Pinpoint the cell where the given text exists, returning its [X, Y] midpoint coordinate. 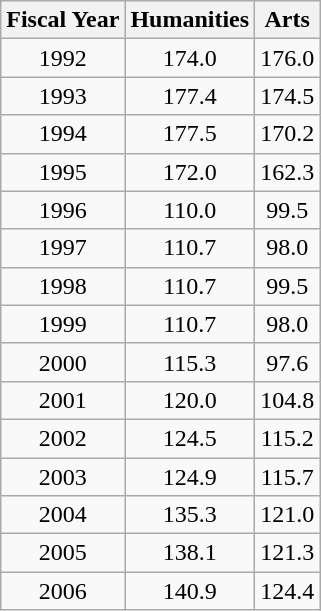
1994 [63, 134]
2005 [63, 553]
177.5 [190, 134]
121.0 [288, 515]
Fiscal Year [63, 20]
177.4 [190, 96]
Humanities [190, 20]
170.2 [288, 134]
135.3 [190, 515]
115.2 [288, 438]
162.3 [288, 172]
174.5 [288, 96]
120.0 [190, 400]
2000 [63, 362]
1995 [63, 172]
121.3 [288, 553]
2006 [63, 591]
Arts [288, 20]
124.4 [288, 591]
110.0 [190, 210]
1996 [63, 210]
1997 [63, 248]
97.6 [288, 362]
1998 [63, 286]
115.7 [288, 477]
1999 [63, 324]
124.9 [190, 477]
1993 [63, 96]
2003 [63, 477]
115.3 [190, 362]
174.0 [190, 58]
1992 [63, 58]
176.0 [288, 58]
2002 [63, 438]
2001 [63, 400]
172.0 [190, 172]
124.5 [190, 438]
140.9 [190, 591]
2004 [63, 515]
138.1 [190, 553]
104.8 [288, 400]
